Find where the given text appears and provide that cell's center as (X, Y) coordinate. 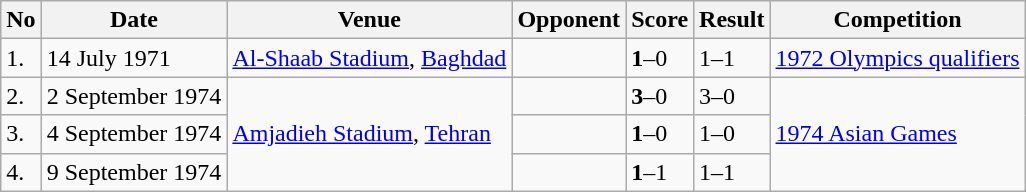
3. (21, 134)
9 September 1974 (134, 172)
4. (21, 172)
Amjadieh Stadium, Tehran (370, 134)
Score (660, 20)
4 September 1974 (134, 134)
Al-Shaab Stadium, Baghdad (370, 58)
Result (732, 20)
Opponent (569, 20)
2 September 1974 (134, 96)
2. (21, 96)
Competition (898, 20)
Date (134, 20)
1974 Asian Games (898, 134)
No (21, 20)
14 July 1971 (134, 58)
1972 Olympics qualifiers (898, 58)
1. (21, 58)
Venue (370, 20)
